Detect which cell encompasses the target text, then output its [x, y] center coordinate. 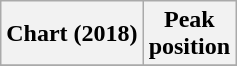
Chart (2018) [72, 34]
Peak position [189, 34]
